Find where the given text appears and provide that cell's center as [X, Y] coordinate. 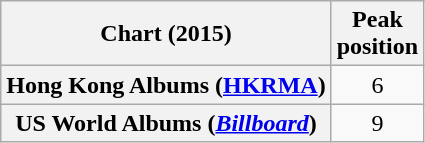
Hong Kong Albums (HKRMA) [166, 85]
9 [377, 123]
6 [377, 85]
Chart (2015) [166, 34]
US World Albums (Billboard) [166, 123]
Peakposition [377, 34]
